Extract the (X, Y) coordinate from the center of the cell holding the provided text.  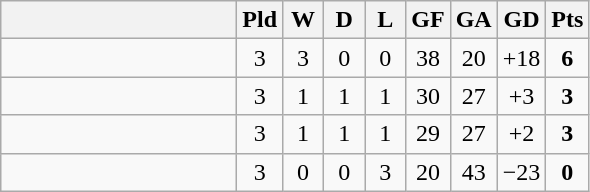
+2 (522, 134)
43 (474, 172)
29 (428, 134)
GD (522, 20)
+3 (522, 96)
38 (428, 58)
D (344, 20)
6 (568, 58)
L (386, 20)
Pld (260, 20)
30 (428, 96)
+18 (522, 58)
GA (474, 20)
W (304, 20)
GF (428, 20)
Pts (568, 20)
−23 (522, 172)
